Pinpoint the cell where the given text exists, returning its [X, Y] midpoint coordinate. 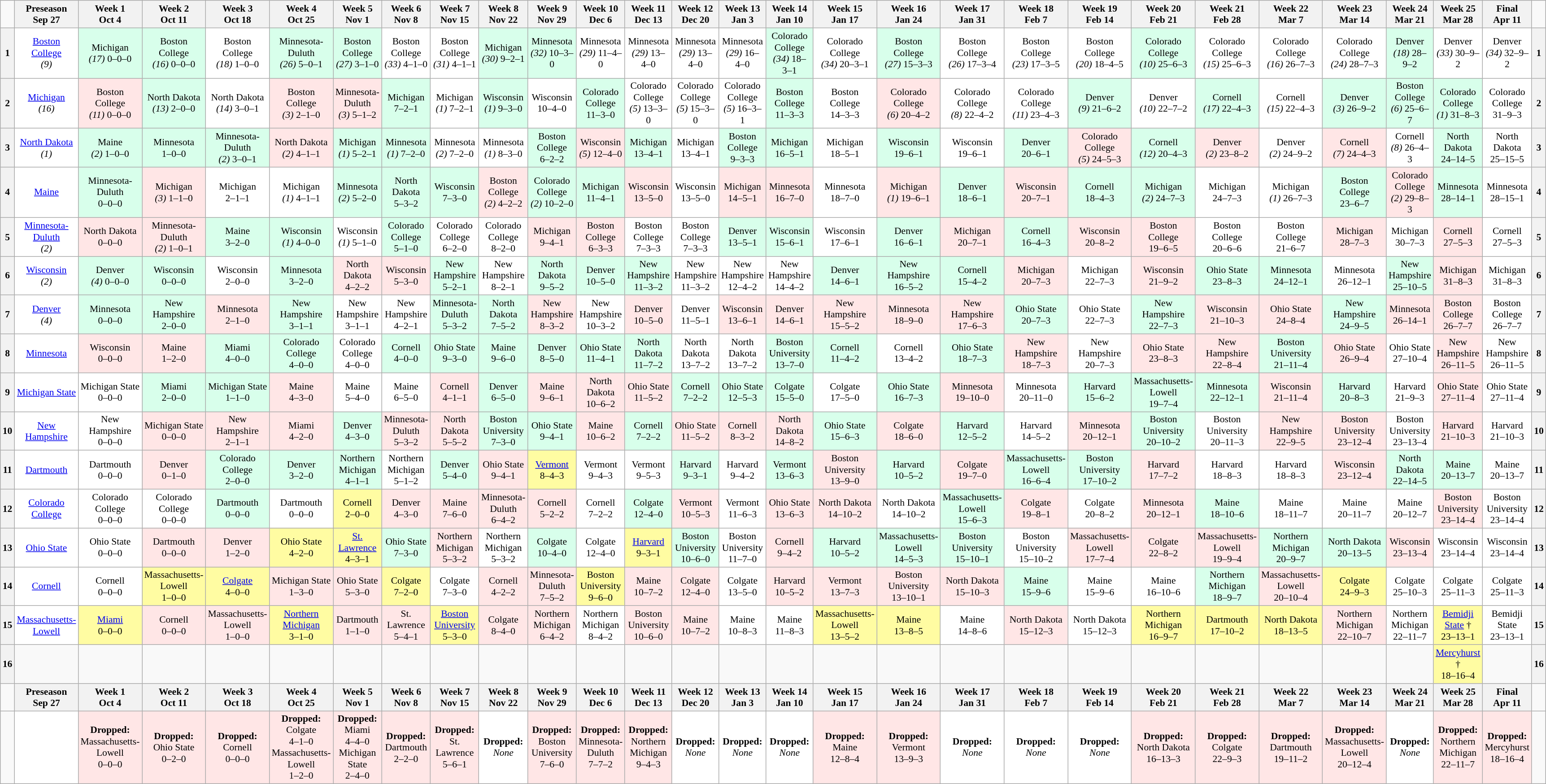
Boston College(27) 3–1–0 [357, 53]
North Dakota(13) 2–0–0 [174, 103]
Denver(10) 22–7–2 [1163, 103]
Michigan(17) 0–0–0 [110, 53]
Maine14–8–6 [972, 626]
Denver3–2–0 [301, 470]
Colorado College(8) 22–4–2 [972, 103]
Colorado College6–2–0 [455, 237]
Minnesota-Duluth(3) 5–1–2 [357, 103]
North Dakota18–13–5 [1291, 626]
Miami4–2–0 [301, 431]
Mercyhurst †18–16–4 [1458, 664]
Boston College(23) 17–3–5 [1036, 53]
Massachusetts-Lowell16–6–4 [1036, 470]
Massachusetts-Lowell17–7–4 [1100, 548]
Boston College(6) 25–6–7 [1410, 103]
Massachusetts-Lowell14–5–3 [909, 548]
Massachusetts-Lowell20–10–4 [1291, 586]
Boston College(26) 17–3–4 [972, 53]
Minnesota-Duluth(2) [46, 237]
Dropped:Mercyhurst18–16–4 [1507, 748]
Harvard14–5–2 [1036, 431]
Michigan(1) 19–6–1 [909, 192]
New Hampshire22–8–4 [1227, 353]
New Hampshire22–7–3 [1163, 315]
Cornell(12) 20–4–3 [1163, 148]
North Dakota14–8–2 [789, 431]
Dropped:Massachusetts-Lowell20–12–4 [1354, 748]
Minnesota(1) 8–3–0 [503, 148]
Cornell4–2–2 [503, 586]
Wisconsin23–12–4 [1354, 470]
Colgate17–5–0 [845, 393]
Boston College23–6–7 [1354, 192]
Michigan2–1–1 [238, 192]
Maine(2) 1–0–0 [110, 148]
Minnesota-Duluth(26) 5–0–1 [301, 53]
Minnesota(32) 10–3–0 [552, 53]
Maine18–11–7 [1291, 509]
Northern Michigan3–1–0 [301, 626]
New Hampshire0–0–0 [110, 431]
Minnesota0–0–0 [110, 315]
Ohio State16–7–3 [909, 393]
Wisconsin21–11–4 [1291, 393]
Denver(2) 23–8–2 [1227, 148]
Boston College(11) 0–0–0 [110, 103]
Ohio State4–2–0 [301, 548]
Dartmouth [46, 470]
Miami0–0–0 [110, 626]
Wisconsin(1) 5–1–0 [357, 237]
Ohio State24–8–4 [1291, 315]
Colorado College(34) 20–3–1 [845, 53]
Maine16–10–6 [1163, 586]
Denver18–6–1 [972, 192]
New Hampshire24–9–5 [1354, 315]
North Dakota5–5–2 [455, 431]
Boston College19–6–5 [1163, 237]
Maine20–12–7 [1410, 509]
Colgate18–6–0 [909, 431]
Northern Michigan18–9–7 [1227, 586]
Dropped:Ohio State0–2–0 [174, 748]
Vermont9–4–3 [601, 470]
Minnesota(2) 7–2–0 [455, 148]
Ohio State5–3–0 [357, 586]
Boston University17–10–2 [1100, 470]
Colgate19–7–0 [972, 470]
Denver0–1–0 [174, 470]
Maine7–6–0 [455, 509]
New Hampshire [46, 431]
Boston College(16) 0–0–0 [174, 53]
Boston University13–7–0 [789, 353]
Michigan(1) 5–2–1 [357, 148]
Colgate7–3–0 [455, 586]
Wisconsin21–9–2 [1163, 276]
North Dakota10–6–2 [601, 393]
Minnesota16–7–0 [789, 192]
Boston University13–10–1 [909, 586]
Minnesota2–1–0 [238, 315]
Ohio State27–10–4 [1410, 353]
New Hampshire2–1–1 [238, 431]
Dropped:Massachusetts-Lowell0–0–0 [110, 748]
Michigan22–7–3 [1100, 276]
Michigan9–4–1 [552, 237]
Boston College6–2–2 [552, 148]
Harvard20–8–3 [1354, 393]
Minnesota26–12–1 [1354, 276]
Harvard15–6–2 [1100, 393]
North Dakota20–13–5 [1354, 548]
Vermont13–6–3 [789, 470]
New Hampshire16–5–2 [909, 276]
Minnesota18–7–0 [845, 192]
Colorado College5–1–0 [406, 237]
Dropped:Northern Michigan9–4–3 [649, 748]
Denver1–2–0 [238, 548]
Boston University20–10–2 [1163, 431]
Colorado College [46, 509]
Miami4–0–0 [238, 353]
Boston University9–6–0 [601, 586]
Minnesota-Duluth6–4–2 [503, 509]
Colorado College(5) 15–3–0 [695, 103]
New Hampshire8–3–2 [552, 315]
Ohio State12–5–3 [743, 393]
Minnesota-Duluth7–5–2 [552, 586]
Ohio State13–6–3 [789, 509]
North Dakota24–14–5 [1458, 148]
Wisconsin21–10–3 [1227, 315]
Cornell4–0–0 [406, 353]
Colgate19–8–1 [1036, 509]
Michigan28–7–3 [1354, 237]
Boston University5–3–0 [455, 626]
Colgate24–9–3 [1354, 586]
Michigan(2) 24–7–3 [1163, 192]
Minnesota18–9–0 [909, 315]
Miami2–0–0 [174, 393]
Ohio State15–6–3 [845, 431]
Boston College9–3–3 [743, 148]
New Hampshire8–2–1 [503, 276]
New Hampshire12–4–2 [743, 276]
North Dakota7–5–2 [503, 315]
Michigan30–7–3 [1410, 237]
Maine20–11–7 [1354, 509]
Colorado College(5) 16–3–1 [743, 103]
Michigan20–7–1 [972, 237]
Colorado College(10) 25–6–3 [1163, 53]
Cornell9–4–2 [789, 548]
Boston University13–9–0 [845, 470]
Colgate22–8–2 [1163, 548]
Dropped:Miami4–4–0Michigan State2–4–0 [357, 748]
New Hampshire20–7–3 [1100, 353]
Boston College21–6–7 [1291, 237]
Cornell(8) 26–4–3 [1410, 148]
Dropped:Minnesota-Duluth7–7–2 [601, 748]
Cornell8–3–2 [743, 431]
Boston College(27) 15–3–3 [909, 53]
Maine [46, 192]
Cornell(17) 22–4–3 [1227, 103]
Boston University7–3–0 [503, 431]
Wisconsin13–6–1 [743, 315]
Colgate15–5–0 [789, 393]
Colorado College(2) 10–2–0 [552, 192]
Boston University23–12–4 [1354, 431]
Cornell2–0–0 [357, 509]
Wisconsin15–6–1 [789, 237]
Boston University23–13–4 [1410, 431]
Wisconsin20–8–2 [1100, 237]
Maine10–6–2 [601, 431]
New Hampshire10–3–2 [601, 315]
Ohio State11–4–1 [601, 353]
Boston College(9) [46, 53]
Ohio State7–3–0 [406, 548]
Minnesota26–14–1 [1410, 315]
Colorado College(11) 23–4–3 [1036, 103]
Boston College(31) 4–1–1 [455, 53]
North Dakota9–5–2 [552, 276]
Boston College(20) 18–4–5 [1100, 53]
Michigan(1) 4–1–1 [301, 192]
Colorado College(24) 28–7–3 [1354, 53]
Ohio State [46, 548]
Michigan State1–3–0 [301, 586]
Northern Michigan22–11–7 [1410, 626]
New Hampshire22–9–5 [1291, 431]
Maine6–5–0 [406, 393]
Dropped:North Dakota16–13–3 [1163, 748]
Northern Michigan22–10–7 [1354, 626]
Michigan(3) 1–1–0 [174, 192]
Dropped:Colgate22–9–3 [1227, 748]
Harvard21–9–3 [1410, 393]
Michigan State1–1–0 [238, 393]
Cornell18–4–3 [1100, 192]
Dartmouth17–10–2 [1227, 626]
New Hampshire15–5–2 [845, 315]
Wisconsin(1) 4–0–0 [301, 237]
Michigan20–7–3 [1036, 276]
Denver5–4–0 [455, 470]
Colorado College(2) 29–8–3 [1410, 192]
Cornell13–4–2 [909, 353]
Wisconsin23–13–4 [1410, 548]
Minnesota19–10–0 [972, 393]
Denver(9) 21–6–2 [1100, 103]
Harvard9–4–2 [743, 470]
Massachusetts-Lowell19–7–4 [1163, 393]
Boston University20–11–3 [1227, 431]
Colorado College(16) 26–7–3 [1291, 53]
Wisconsin2–0–0 [238, 276]
Michigan(30) 9–2–1 [503, 53]
Minnesota(29) 11–4–0 [601, 53]
Cornell11–4–2 [845, 353]
Colgate4–0–0 [238, 586]
Cornell [46, 586]
Northern Michigan8–4–2 [601, 626]
Colorado College(34) 18–3–1 [789, 53]
Denver(3) 26–9–2 [1354, 103]
North Dakota4–2–2 [357, 276]
Colorado College11–3–0 [601, 103]
Ohio State18–7–3 [972, 353]
Bemidji State23–13–1 [1507, 626]
Harvard17–7–2 [1163, 470]
Vermont10–5–3 [695, 509]
Minnesota(2) 5–2–0 [357, 192]
Minnesota-Duluth0–0–0 [110, 192]
Cornell(15) 22–4–3 [1291, 103]
Minnesota28–14–1 [1458, 192]
Colorado College2–0–0 [238, 470]
Maine13–8–5 [909, 626]
Minnesota28–15–1 [1507, 192]
Maine3–2–0 [238, 237]
Boston College(33) 4–1–0 [406, 53]
St. Lawrence4–3–1 [357, 548]
Dropped:Dartmouth19–11–2 [1291, 748]
Vermont11–6–3 [743, 509]
Wisconsin5–3–0 [406, 276]
Colgate10–4–0 [552, 548]
Northern Michigan20–9–7 [1291, 548]
Michigan(1) 26–7–3 [1291, 192]
Bemidji State †23–13–1 [1458, 626]
Colorado College(6) 20–4–2 [909, 103]
Boston College14–3–3 [845, 103]
Colgate13–5–0 [743, 586]
Dropped:Colgate4–1–0Massachusetts-Lowell1–2–0 [301, 748]
Dropped:Boston University7–6–0 [552, 748]
Maine18–10–6 [1227, 509]
New Hampshire4–2–1 [406, 315]
Dartmouth1–1–0 [357, 626]
Boston University21–11–4 [1291, 353]
Michigan(1) 7–2–1 [455, 103]
Northern Michigan6–4–2 [552, 626]
Ohio State20–7–3 [1036, 315]
Denver11–5–1 [695, 315]
St. Lawrence5–4–1 [406, 626]
Denver(33) 30–9–2 [1458, 53]
Colorado College(5) 13–3–0 [649, 103]
Ohio State22–7–3 [1100, 315]
Massachusetts-Lowell15–6–3 [972, 509]
Minnesota-Duluth(2) 1–0–1 [174, 237]
Vermont8–4–3 [552, 470]
New Hampshire17–6–3 [972, 315]
Massachusetts-Lowell [46, 626]
Michigan18–5–1 [845, 148]
Wisconsin(1) 9–3–0 [503, 103]
Denver8–5–0 [552, 353]
Minnesota(1) 7–2–0 [406, 148]
Massachusetts-Lowell19–9–4 [1227, 548]
Maine1–2–0 [174, 353]
Minnesota [46, 353]
Minnesota24–12–1 [1291, 276]
North Dakota5–3–2 [406, 192]
Colgate25–10–3 [1410, 586]
Dropped:Vermont13–9–3 [909, 748]
Boston College20–6–6 [1227, 237]
Maine11–8–3 [789, 626]
North Dakota(2) 4–1–1 [301, 148]
Cornell16–4–3 [1036, 237]
Boston College11–3–3 [789, 103]
Denver(34) 32–9–2 [1507, 53]
Michigan11–4–1 [601, 192]
Dropped:Maine12–8–4 [845, 748]
North Dakota22–14–5 [1410, 470]
Dropped:Dartmouth2–2–0 [406, 748]
Michigan14–5–1 [743, 192]
New Hampshire25–10–5 [1410, 276]
Wisconsin(5) 12–4–0 [601, 148]
Boston College(2) 4–2–2 [503, 192]
Minnesota1–0–0 [174, 148]
Massachusetts-Lowell13–5–2 [845, 626]
Maine9–6–1 [552, 393]
Michigan24–7–3 [1227, 192]
Maine4–3–0 [301, 393]
Vermont13–7–3 [845, 586]
Minnesota3–2–0 [301, 276]
Denver20–6–1 [1036, 148]
North Dakota0–0–0 [110, 237]
Northern Michigan4–1–1 [357, 470]
Wisconsin17–6–1 [845, 237]
Maine5–4–0 [357, 393]
Michigan16–5–1 [789, 148]
Cornell5–2–2 [552, 509]
Denver(2) 24–9–2 [1291, 148]
Ohio State0–0–0 [110, 548]
Ohio State9–3–0 [455, 353]
North Dakota(1) [46, 148]
Northern Michigan5–1–2 [406, 470]
Colgate20–8–2 [1100, 509]
Wisconsin(2) [46, 276]
Boston University11–7–0 [743, 548]
Cornell15–4–2 [972, 276]
Minnesota22–12–1 [1227, 393]
North Dakota15–10–3 [972, 586]
North Dakota(14) 3–0–1 [238, 103]
North Dakota11–7–2 [649, 353]
Michigan7–2–1 [406, 103]
Denver6–5–0 [503, 393]
Denver(18) 28–9–2 [1410, 53]
Wisconsin20–7–1 [1036, 192]
Boston University15–10–1 [972, 548]
Maine10–8–3 [743, 626]
Colorado College31–9–3 [1507, 103]
Harvard12–5–2 [972, 431]
Colorado College(5) 24–5–3 [1100, 148]
Wisconsin7–3–0 [455, 192]
Colgate7–2–0 [406, 586]
Dropped:St. Lawrence5–6–1 [455, 748]
Michigan State [46, 393]
Wisconsin10–4–0 [552, 103]
Denver(4) 0–0–0 [110, 276]
New Hampshire2–0–0 [174, 315]
Cornell(7) 24–4–3 [1354, 148]
Minnesota(29) 16–4–0 [743, 53]
Ohio State26–9–4 [1354, 353]
Colorado College(1) 31–8–3 [1458, 103]
North Dakota25–15–5 [1507, 148]
Michigan(16) [46, 103]
Vermont9–5–3 [649, 470]
Boston College(18) 1–0–0 [238, 53]
Cornell4–1–1 [455, 393]
Boston College6–3–3 [601, 237]
Denver13–5–1 [743, 237]
Minnesota-Duluth(2) 3–0–1 [238, 148]
Colorado College8–2–0 [503, 237]
New Hampshire18–7–3 [1036, 353]
Dropped:Northern Michigan22–11–7 [1458, 748]
Boston University15–10–2 [1036, 548]
Denver16–6–1 [909, 237]
Northern Michigan16–9–7 [1163, 626]
Maine9–6–0 [503, 353]
Colgate8–4–0 [503, 626]
Denver(4) [46, 315]
Colorado College(15) 25–6–3 [1227, 53]
New Hampshire5–2–1 [455, 276]
Minnesota20–11–0 [1036, 393]
Boston College(3) 2–1–0 [301, 103]
Dropped:Cornell0–0–0 [238, 748]
New Hampshire14–4–2 [789, 276]
